Return the [X, Y] coordinate for the center point of the cell that contains the specified text.  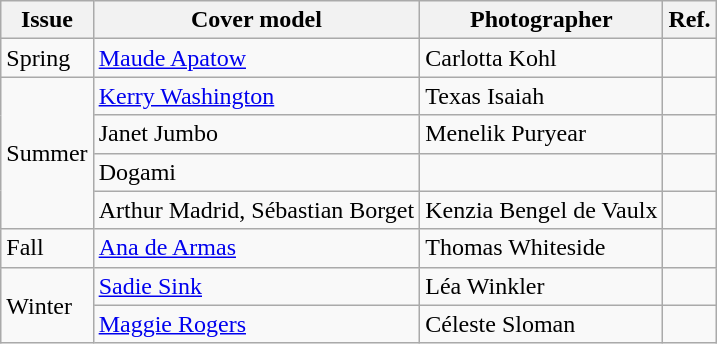
Fall [47, 248]
Carlotta Kohl [542, 58]
Spring [47, 58]
Ana de Armas [256, 248]
Maude Apatow [256, 58]
Arthur Madrid, Sébastian Borget [256, 210]
Kerry Washington [256, 96]
Kenzia Bengel de Vaulx [542, 210]
Ref. [690, 20]
Thomas Whiteside [542, 248]
Janet Jumbo [256, 134]
Issue [47, 20]
Céleste Sloman [542, 324]
Winter [47, 305]
Dogami [256, 172]
Photographer [542, 20]
Sadie Sink [256, 286]
Cover model [256, 20]
Summer [47, 153]
Menelik Puryear [542, 134]
Texas Isaiah [542, 96]
Léa Winkler [542, 286]
Maggie Rogers [256, 324]
